Capture the cell that displays the provided text and extract its (x, y) central coordinate. 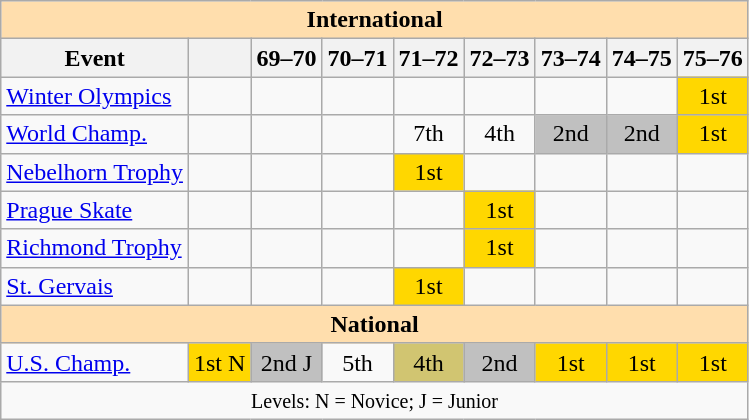
74–75 (642, 58)
5th (358, 362)
70–71 (358, 58)
71–72 (428, 58)
U.S. Champ. (95, 362)
75–76 (712, 58)
72–73 (500, 58)
Levels: N = Novice; J = Junior (375, 400)
National (375, 324)
International (375, 20)
Nebelhorn Trophy (95, 172)
Prague Skate (95, 210)
7th (428, 134)
69–70 (286, 58)
Event (95, 58)
Richmond Trophy (95, 248)
73–74 (570, 58)
2nd J (286, 362)
Winter Olympics (95, 96)
1st N (219, 362)
St. Gervais (95, 286)
World Champ. (95, 134)
